Search for the cell housing the specified text and yield its (X, Y) center coordinate. 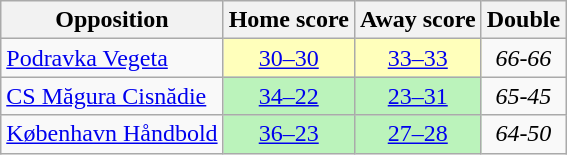
33–33 (418, 58)
30–30 (288, 58)
66-66 (523, 58)
Opposition (112, 20)
Away score (418, 20)
64-50 (523, 134)
27–28 (418, 134)
København Håndbold (112, 134)
36–23 (288, 134)
Double (523, 20)
65-45 (523, 96)
23–31 (418, 96)
CS Măgura Cisnădie (112, 96)
34–22 (288, 96)
Home score (288, 20)
Podravka Vegeta (112, 58)
